Scan for the cell matching the given text and deliver its (x, y) coordinate at center. 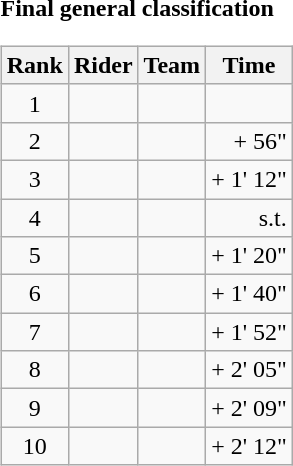
6 (34, 294)
5 (34, 256)
+ 1' 12" (250, 179)
Team (172, 65)
8 (34, 370)
+ 1' 20" (250, 256)
1 (34, 103)
+ 2' 09" (250, 408)
9 (34, 408)
Rider (103, 65)
+ 56" (250, 141)
2 (34, 141)
+ 2' 05" (250, 370)
4 (34, 217)
7 (34, 332)
10 (34, 446)
s.t. (250, 217)
+ 2' 12" (250, 446)
3 (34, 179)
+ 1' 40" (250, 294)
Time (250, 65)
Rank (34, 65)
+ 1' 52" (250, 332)
